Extract the (X, Y) coordinate from the center of the cell holding the provided text.  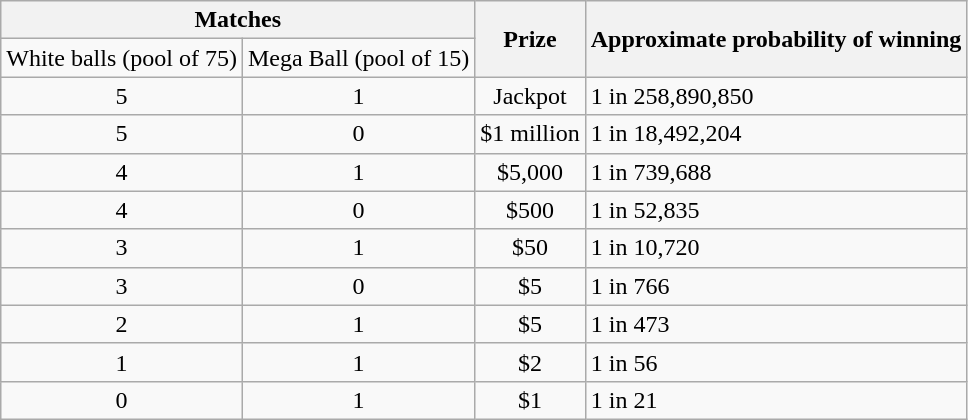
1 in 56 (776, 362)
White balls (pool of 75) (122, 58)
1 in 10,720 (776, 248)
$2 (530, 362)
2 (122, 324)
1 in 766 (776, 286)
Prize (530, 39)
Approximate probability of winning (776, 39)
Jackpot (530, 96)
Matches (238, 20)
1 in 473 (776, 324)
1 in 21 (776, 400)
$50 (530, 248)
1 in 258,890,850 (776, 96)
$500 (530, 210)
1 in 739,688 (776, 172)
1 in 52,835 (776, 210)
$1 (530, 400)
$5,000 (530, 172)
1 in 18,492,204 (776, 134)
$1 million (530, 134)
Mega Ball (pool of 15) (358, 58)
